Detect which cell encompasses the target text, then output its [X, Y] center coordinate. 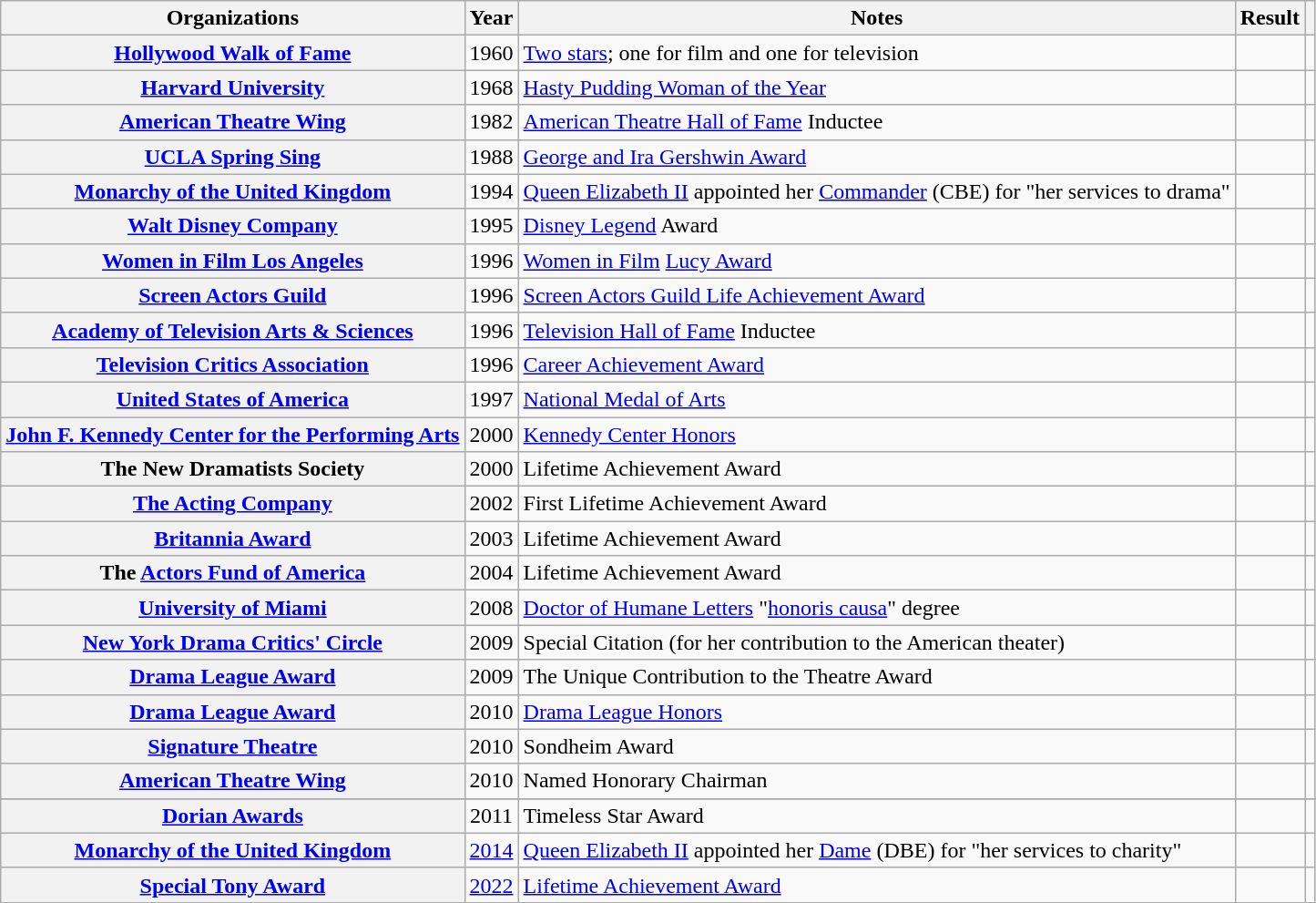
Women in Film Lucy Award [876, 261]
1988 [492, 157]
Year [492, 18]
Special Citation (for her contribution to the American theater) [876, 642]
University of Miami [233, 608]
National Medal of Arts [876, 399]
Career Achievement Award [876, 364]
The Acting Company [233, 504]
First Lifetime Achievement Award [876, 504]
Kennedy Center Honors [876, 435]
Harvard University [233, 87]
Organizations [233, 18]
Named Honorary Chairman [876, 781]
Drama League Honors [876, 712]
2011 [492, 816]
Notes [876, 18]
2004 [492, 573]
Hollywood Walk of Fame [233, 53]
American Theatre Hall of Fame Inductee [876, 122]
Screen Actors Guild Life Achievement Award [876, 295]
Sondheim Award [876, 746]
Academy of Television Arts & Sciences [233, 330]
UCLA Spring Sing [233, 157]
Television Hall of Fame Inductee [876, 330]
1960 [492, 53]
2003 [492, 539]
Queen Elizabeth II appointed her Dame (DBE) for "her services to charity" [876, 850]
1982 [492, 122]
2022 [492, 885]
2014 [492, 850]
John F. Kennedy Center for the Performing Arts [233, 435]
Two stars; one for film and one for television [876, 53]
Queen Elizabeth II appointed her Commander (CBE) for "her services to drama" [876, 191]
2008 [492, 608]
The Unique Contribution to the Theatre Award [876, 677]
United States of America [233, 399]
Disney Legend Award [876, 226]
1995 [492, 226]
1994 [492, 191]
Britannia Award [233, 539]
Television Critics Association [233, 364]
Signature Theatre [233, 746]
Dorian Awards [233, 816]
George and Ira Gershwin Award [876, 157]
Hasty Pudding Woman of the Year [876, 87]
1968 [492, 87]
2002 [492, 504]
The New Dramatists Society [233, 469]
1997 [492, 399]
New York Drama Critics' Circle [233, 642]
Women in Film Los Angeles [233, 261]
The Actors Fund of America [233, 573]
Special Tony Award [233, 885]
Result [1270, 18]
Screen Actors Guild [233, 295]
Doctor of Humane Letters "honoris causa" degree [876, 608]
Timeless Star Award [876, 816]
Walt Disney Company [233, 226]
